Output the (X, Y) coordinate of the center of the cell containing the given text.  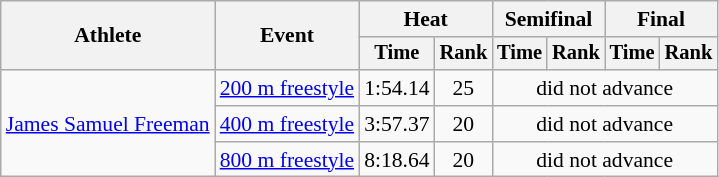
Athlete (108, 36)
James Samuel Freeman (108, 124)
25 (464, 88)
Heat (426, 19)
Final (661, 19)
3:57.37 (396, 124)
20 (464, 124)
1:54.14 (396, 88)
400 m freestyle (287, 124)
Event (287, 36)
Semifinal (548, 19)
200 m freestyle (287, 88)
